Detect which cell encompasses the target text, then output its (X, Y) center coordinate. 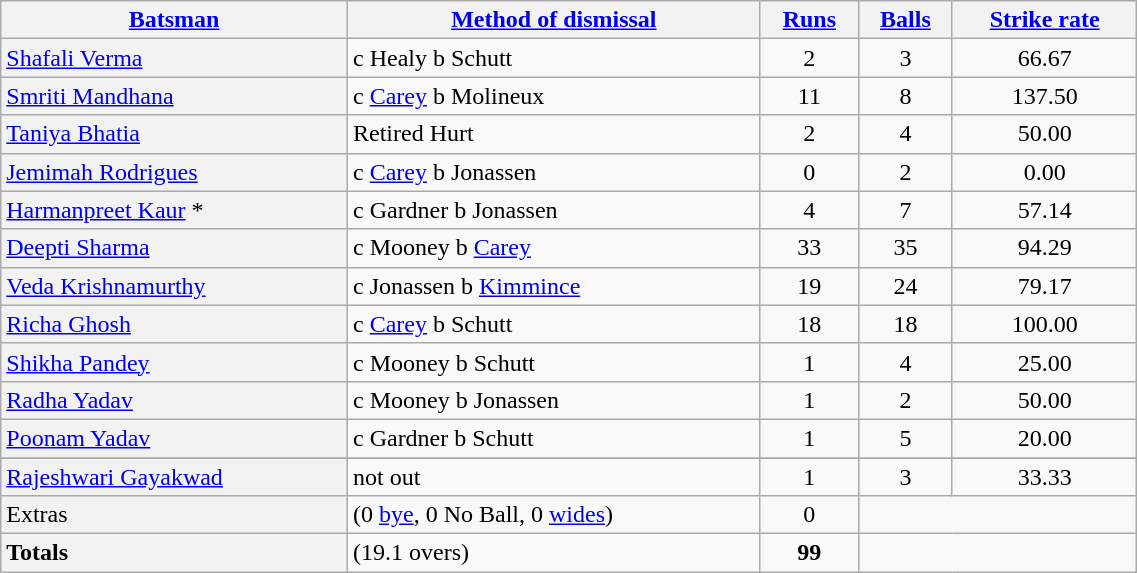
c Jonassen b Kimmince (554, 286)
11 (809, 96)
35 (905, 248)
8 (905, 96)
Retired Hurt (554, 134)
25.00 (1044, 362)
Poonam Yadav (174, 438)
94.29 (1044, 248)
5 (905, 438)
100.00 (1044, 324)
Jemimah Rodrigues (174, 172)
c Gardner b Schutt (554, 438)
57.14 (1044, 210)
Totals (174, 553)
c Healy b Schutt (554, 58)
(0 bye, 0 No Ball, 0 wides) (554, 515)
19 (809, 286)
Veda Krishnamurthy (174, 286)
20.00 (1044, 438)
Radha Yadav (174, 400)
c Carey b Schutt (554, 324)
66.67 (1044, 58)
Taniya Bhatia (174, 134)
Batsman (174, 20)
0.00 (1044, 172)
Method of dismissal (554, 20)
33 (809, 248)
Rajeshwari Gayakwad (174, 477)
Harmanpreet Kaur * (174, 210)
24 (905, 286)
c Carey b Jonassen (554, 172)
c Gardner b Jonassen (554, 210)
33.33 (1044, 477)
c Carey b Molineux (554, 96)
Extras (174, 515)
Shafali Verma (174, 58)
(19.1 overs) (554, 553)
c Mooney b Schutt (554, 362)
Balls (905, 20)
c Mooney b Carey (554, 248)
not out (554, 477)
Richa Ghosh (174, 324)
Shikha Pandey (174, 362)
Deepti Sharma (174, 248)
99 (809, 553)
Smriti Mandhana (174, 96)
137.50 (1044, 96)
Runs (809, 20)
79.17 (1044, 286)
Strike rate (1044, 20)
c Mooney b Jonassen (554, 400)
7 (905, 210)
